Identify which cell holds the provided text, then report its [x, y] central coordinate. 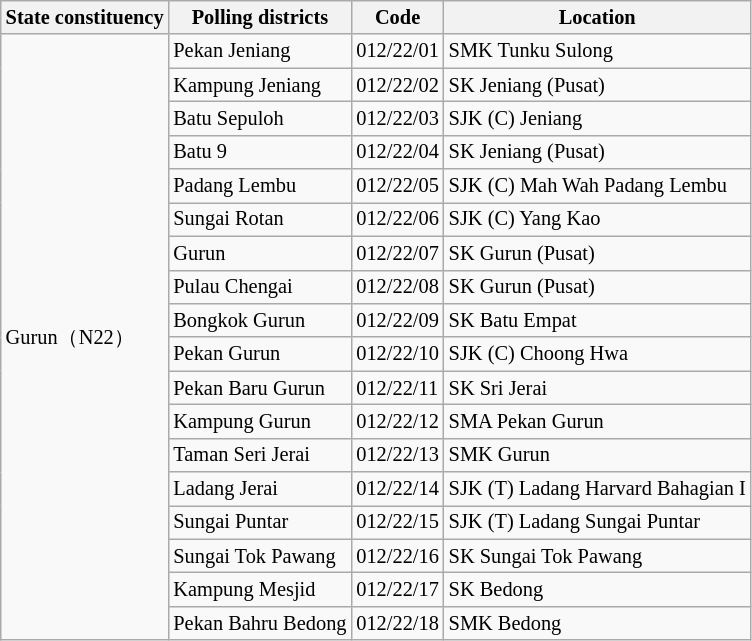
SJK (C) Mah Wah Padang Lembu [598, 186]
012/22/17 [397, 589]
012/22/09 [397, 320]
012/22/16 [397, 556]
Gurun [260, 253]
SMA Pekan Gurun [598, 421]
Sungai Puntar [260, 522]
Pekan Jeniang [260, 51]
SJK (C) Choong Hwa [598, 354]
Padang Lembu [260, 186]
SJK (T) Ladang Sungai Puntar [598, 522]
012/22/15 [397, 522]
SK Sri Jerai [598, 388]
SK Bedong [598, 589]
SJK (C) Jeniang [598, 118]
012/22/03 [397, 118]
SK Batu Empat [598, 320]
Kampung Jeniang [260, 85]
012/22/01 [397, 51]
012/22/13 [397, 455]
012/22/07 [397, 253]
Batu 9 [260, 152]
Kampung Gurun [260, 421]
Sungai Rotan [260, 219]
Bongkok Gurun [260, 320]
012/22/08 [397, 287]
Batu Sepuloh [260, 118]
012/22/12 [397, 421]
012/22/18 [397, 623]
State constituency [85, 17]
SMK Tunku Sulong [598, 51]
Code [397, 17]
012/22/11 [397, 388]
Kampung Mesjid [260, 589]
Gurun（N22） [85, 337]
Taman Seri Jerai [260, 455]
012/22/10 [397, 354]
012/22/05 [397, 186]
Sungai Tok Pawang [260, 556]
012/22/06 [397, 219]
SJK (T) Ladang Harvard Bahagian I [598, 489]
Pekan Gurun [260, 354]
012/22/14 [397, 489]
SMK Bedong [598, 623]
Polling districts [260, 17]
012/22/02 [397, 85]
Pekan Bahru Bedong [260, 623]
012/22/04 [397, 152]
Location [598, 17]
Pulau Chengai [260, 287]
SMK Gurun [598, 455]
SK Sungai Tok Pawang [598, 556]
SJK (C) Yang Kao [598, 219]
Pekan Baru Gurun [260, 388]
Ladang Jerai [260, 489]
